Find where the given text appears and provide that cell's center as (X, Y) coordinate. 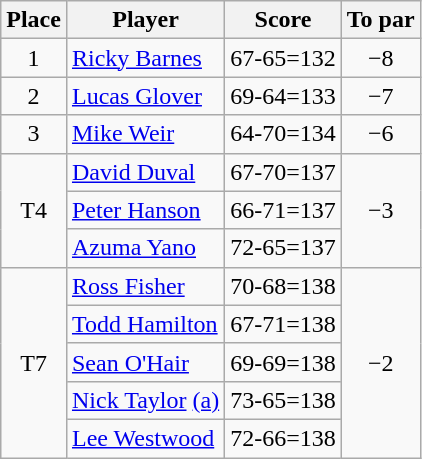
Ricky Barnes (145, 58)
67-65=132 (284, 58)
To par (380, 20)
66-71=137 (284, 210)
72-65=137 (284, 248)
−3 (380, 210)
3 (34, 134)
1 (34, 58)
67-70=137 (284, 172)
Mike Weir (145, 134)
−6 (380, 134)
Sean O'Hair (145, 362)
Ross Fisher (145, 286)
69-64=133 (284, 96)
David Duval (145, 172)
Peter Hanson (145, 210)
−7 (380, 96)
Todd Hamilton (145, 324)
−2 (380, 362)
Place (34, 20)
2 (34, 96)
67-71=138 (284, 324)
70-68=138 (284, 286)
64-70=134 (284, 134)
Lee Westwood (145, 438)
73-65=138 (284, 400)
Score (284, 20)
Player (145, 20)
72-66=138 (284, 438)
T7 (34, 362)
Lucas Glover (145, 96)
−8 (380, 58)
Nick Taylor (a) (145, 400)
69-69=138 (284, 362)
Azuma Yano (145, 248)
T4 (34, 210)
